Search for the cell housing the specified text and yield its (x, y) center coordinate. 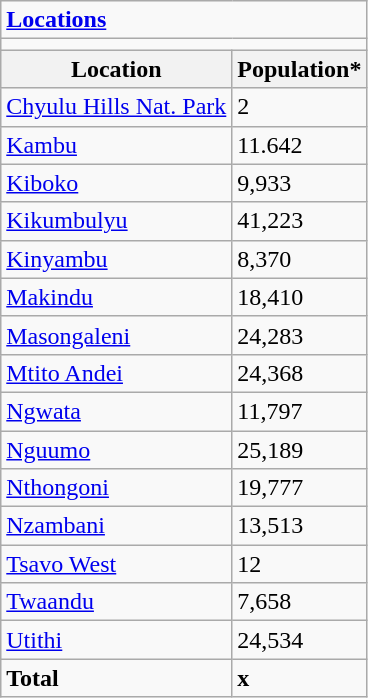
Chyulu Hills Nat. Park (116, 107)
11,797 (300, 411)
9,933 (300, 183)
Utithi (116, 640)
24,534 (300, 640)
Kinyambu (116, 259)
Nguumo (116, 449)
Nthongoni (116, 488)
Population* (300, 69)
7,658 (300, 602)
Makindu (116, 297)
Tsavo West (116, 564)
Kiboko (116, 183)
13,513 (300, 526)
11.642 (300, 145)
Kambu (116, 145)
Twaandu (116, 602)
Ngwata (116, 411)
18,410 (300, 297)
Location (116, 69)
Kikumbulyu (116, 221)
Total (116, 678)
Locations (184, 20)
Masongaleni (116, 335)
2 (300, 107)
Mtito Andei (116, 373)
12 (300, 564)
8,370 (300, 259)
24,368 (300, 373)
25,189 (300, 449)
19,777 (300, 488)
x (300, 678)
24,283 (300, 335)
41,223 (300, 221)
Nzambani (116, 526)
